Determine the (X, Y) coordinate at the center of the cell enclosing the given text.  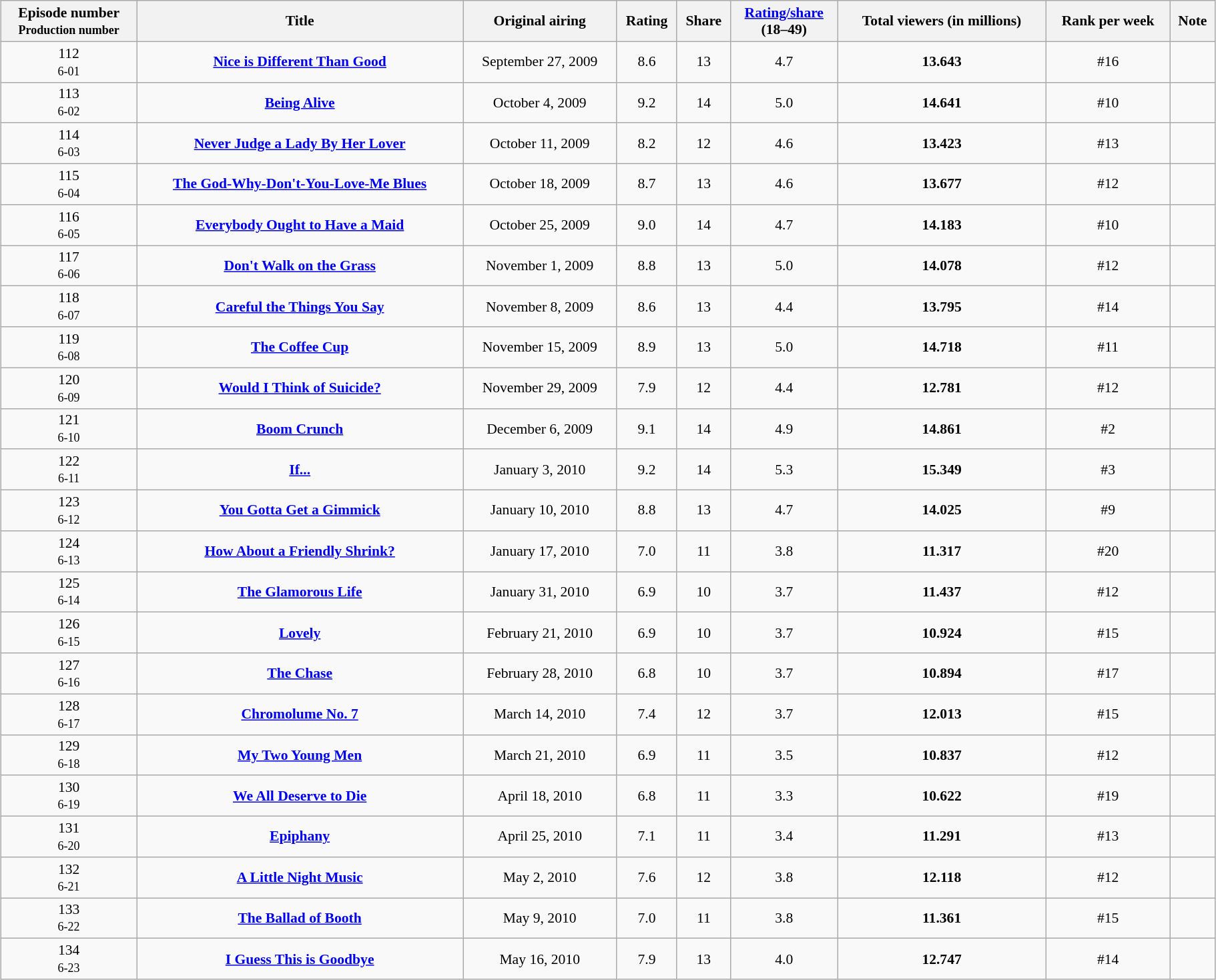
1166-05 (69, 225)
14.718 (942, 347)
December 6, 2009 (540, 428)
The Glamorous Life (300, 592)
1206-09 (69, 388)
The Ballad of Booth (300, 918)
13.423 (942, 144)
14.861 (942, 428)
13.795 (942, 307)
#16 (1108, 61)
September 27, 2009 (540, 61)
14.025 (942, 511)
November 1, 2009 (540, 266)
7.6 (647, 878)
Total viewers (in millions) (942, 21)
Lovely (300, 632)
January 3, 2010 (540, 470)
1286-17 (69, 714)
1136-02 (69, 103)
November 8, 2009 (540, 307)
Careful the Things You Say (300, 307)
Boom Crunch (300, 428)
November 29, 2009 (540, 388)
5.3 (784, 470)
Share (703, 21)
3.3 (784, 797)
8.9 (647, 347)
11.437 (942, 592)
1126-01 (69, 61)
1176-06 (69, 266)
1246-13 (69, 551)
January 10, 2010 (540, 511)
1196-08 (69, 347)
#17 (1108, 674)
The God-Why-Don't-You-Love-Me Blues (300, 184)
4.9 (784, 428)
#2 (1108, 428)
10.894 (942, 674)
Being Alive (300, 103)
Note (1192, 21)
12.781 (942, 388)
1346-23 (69, 959)
#20 (1108, 551)
November 15, 2009 (540, 347)
1276-16 (69, 674)
March 14, 2010 (540, 714)
You Gotta Get a Gimmick (300, 511)
March 21, 2010 (540, 755)
If... (300, 470)
We All Deserve to Die (300, 797)
9.0 (647, 225)
Everybody Ought to Have a Maid (300, 225)
4.0 (784, 959)
15.349 (942, 470)
8.7 (647, 184)
Original airing (540, 21)
10.622 (942, 797)
9.1 (647, 428)
February 28, 2010 (540, 674)
#3 (1108, 470)
1236-12 (69, 511)
1156-04 (69, 184)
How About a Friendly Shrink? (300, 551)
Title (300, 21)
1146-03 (69, 144)
1316-20 (69, 837)
1326-21 (69, 878)
#11 (1108, 347)
The Chase (300, 674)
October 4, 2009 (540, 103)
12.013 (942, 714)
A Little Night Music (300, 878)
January 17, 2010 (540, 551)
#19 (1108, 797)
7.1 (647, 837)
1226-11 (69, 470)
1296-18 (69, 755)
October 11, 2009 (540, 144)
11.317 (942, 551)
October 18, 2009 (540, 184)
Nice is Different Than Good (300, 61)
May 9, 2010 (540, 918)
The Coffee Cup (300, 347)
Epiphany (300, 837)
May 16, 2010 (540, 959)
Chromolume No. 7 (300, 714)
1186-07 (69, 307)
8.2 (647, 144)
January 31, 2010 (540, 592)
13.677 (942, 184)
April 18, 2010 (540, 797)
1306-19 (69, 797)
Never Judge a Lady By Her Lover (300, 144)
April 25, 2010 (540, 837)
My Two Young Men (300, 755)
October 25, 2009 (540, 225)
Rating (647, 21)
1266-15 (69, 632)
11.291 (942, 837)
14.641 (942, 103)
1336-22 (69, 918)
14.078 (942, 266)
14.183 (942, 225)
1216-10 (69, 428)
#9 (1108, 511)
10.924 (942, 632)
Would I Think of Suicide? (300, 388)
Episode numberProduction number (69, 21)
February 21, 2010 (540, 632)
12.747 (942, 959)
11.361 (942, 918)
I Guess This is Goodbye (300, 959)
3.4 (784, 837)
Rank per week (1108, 21)
13.643 (942, 61)
1256-14 (69, 592)
12.118 (942, 878)
May 2, 2010 (540, 878)
Rating/share(18–49) (784, 21)
Don't Walk on the Grass (300, 266)
10.837 (942, 755)
3.5 (784, 755)
7.4 (647, 714)
